Determine the [x, y] coordinate at the center of the cell enclosing the given text.  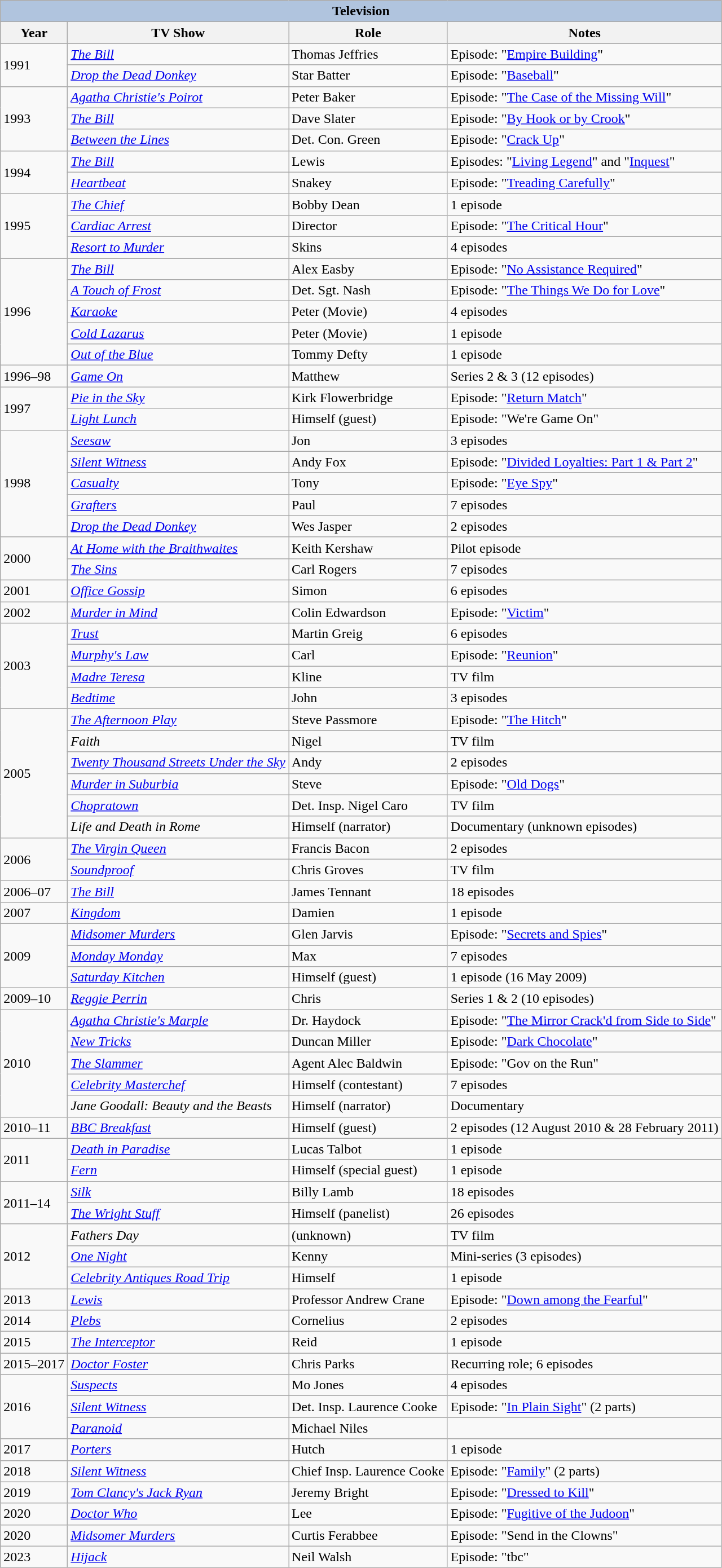
Episode: "The Mirror Crack'd from Side to Side" [584, 1020]
Max [368, 956]
2019 [34, 1492]
Murphy's Law [178, 655]
Simon [368, 591]
2006 [34, 859]
2011 [34, 1160]
Tommy Defty [368, 355]
Role [368, 33]
Martin Greig [368, 634]
Celebrity Masterchef [178, 1085]
A Touch of Frost [178, 290]
Office Gossip [178, 591]
Billy Lamb [368, 1192]
Andy [368, 763]
Det. Insp. Nigel Caro [368, 805]
Carl [368, 655]
Episode: "tbc" [584, 1557]
Pie in the Sky [178, 398]
Professor Andrew Crane [368, 1299]
Episode: "Fugitive of the Judoon" [584, 1514]
Twenty Thousand Streets Under the Sky [178, 763]
Madre Teresa [178, 677]
Francis Bacon [368, 848]
Lee [368, 1514]
Murder in Suburbia [178, 784]
Between the Lines [178, 140]
Episode: "Treading Carefully" [584, 183]
Himself (panelist) [368, 1213]
Episode: "The Things We Do for Love" [584, 290]
1996–98 [34, 376]
2014 [34, 1321]
Skins [368, 247]
Plebs [178, 1321]
Trust [178, 634]
Agatha Christie's Marple [178, 1020]
Game On [178, 376]
2006–07 [34, 891]
Episode: "In Plain Sight" (2 parts) [584, 1407]
Kline [368, 677]
Death in Paradise [178, 1149]
Det. Insp. Laurence Cooke [368, 1407]
Peter Baker [368, 97]
2009 [34, 955]
The Interceptor [178, 1342]
Paranoid [178, 1428]
Documentary [584, 1106]
Series 2 & 3 (12 episodes) [584, 376]
Carl Rogers [368, 569]
1 episode (16 May 2009) [584, 977]
Kirk Flowerbridge [368, 398]
2015–2017 [34, 1364]
New Tricks [178, 1042]
Episode: "No Assistance Required" [584, 269]
Monday Monday [178, 956]
Episode: "Gov on the Run" [584, 1063]
Television [361, 11]
Episode: "Dressed to Kill" [584, 1492]
Hutch [368, 1450]
Episode: "The Hitch" [584, 720]
Series 1 & 2 (10 episodes) [584, 999]
Episode: "Empire Building" [584, 54]
Himself [368, 1278]
Episode: "Secrets and Spies" [584, 934]
Heartbeat [178, 183]
Bedtime [178, 698]
Dave Slater [368, 118]
Thomas Jeffries [368, 54]
2007 [34, 913]
2011–14 [34, 1203]
Director [368, 226]
Cold Lazarus [178, 333]
Soundproof [178, 870]
Paul [368, 505]
Tom Clancy's Jack Ryan [178, 1492]
Himself (special guest) [368, 1170]
James Tennant [368, 891]
Episode: "Reunion" [584, 655]
Curtis Ferabbee [368, 1535]
2000 [34, 558]
1995 [34, 226]
Steve [368, 784]
Agatha Christie's Poirot [178, 97]
Duncan Miller [368, 1042]
Light Lunch [178, 419]
Episode: "Family" (2 parts) [584, 1471]
Cardiac Arrest [178, 226]
2003 [34, 666]
Agent Alec Baldwin [368, 1063]
Grafters [178, 505]
Andy Fox [368, 462]
Keith Kershaw [368, 548]
1993 [34, 118]
Porters [178, 1450]
The Slammer [178, 1063]
Episode: "Old Dogs" [584, 784]
Wes Jasper [368, 526]
Det. Sgt. Nash [368, 290]
Bobby Dean [368, 204]
(unknown) [368, 1235]
1998 [34, 483]
Michael Niles [368, 1428]
Karaoke [178, 312]
Chief Insp. Laurence Cooke [368, 1471]
Episode: "We're Game On" [584, 419]
Episode: "By Hook or by Crook" [584, 118]
Steve Passmore [368, 720]
2023 [34, 1557]
2016 [34, 1407]
2005 [34, 773]
Pilot episode [584, 548]
The Sins [178, 569]
Star Batter [368, 76]
Episode: "Victim" [584, 612]
At Home with the Braithwaites [178, 548]
Silk [178, 1192]
Celebrity Antiques Road Trip [178, 1278]
Mo Jones [368, 1385]
The Wright Stuff [178, 1213]
TV Show [178, 33]
Chris Groves [368, 870]
2010 [34, 1063]
2010–11 [34, 1127]
Episode: "Baseball" [584, 76]
Out of the Blue [178, 355]
Murder in Mind [178, 612]
Saturday Kitchen [178, 977]
Matthew [368, 376]
Notes [584, 33]
2001 [34, 591]
Chopratown [178, 805]
John [368, 698]
Doctor Foster [178, 1364]
1994 [34, 172]
Tony [368, 483]
Casualty [178, 483]
Resort to Murder [178, 247]
The Afternoon Play [178, 720]
Det. Con. Green [368, 140]
The Virgin Queen [178, 848]
Chris [368, 999]
2018 [34, 1471]
Doctor Who [178, 1514]
Glen Jarvis [368, 934]
Cornelius [368, 1321]
Jane Goodall: Beauty and the Beasts [178, 1106]
Jeremy Bright [368, 1492]
Documentary (unknown episodes) [584, 827]
1991 [34, 65]
Kenny [368, 1256]
BBC Breakfast [178, 1127]
Episode: "Send in the Clowns" [584, 1535]
Dr. Haydock [368, 1020]
Reggie Perrin [178, 999]
Seesaw [178, 441]
2009–10 [34, 999]
Year [34, 33]
Recurring role; 6 episodes [584, 1364]
2015 [34, 1342]
Life and Death in Rome [178, 827]
Episode: "Dark Chocolate" [584, 1042]
Alex Easby [368, 269]
Himself (contestant) [368, 1085]
Nigel [368, 741]
Fern [178, 1170]
Episodes: "Living Legend" and "Inquest" [584, 161]
Chris Parks [368, 1364]
Suspects [178, 1385]
Episode: "Divided Loyalties: Part 1 & Part 2" [584, 462]
Faith [178, 741]
Episode: "The Critical Hour" [584, 226]
Hijack [178, 1557]
Episode: "The Case of the Missing Will" [584, 97]
Neil Walsh [368, 1557]
2 episodes (12 August 2010 & 28 February 2011) [584, 1127]
Episode: "Return Match" [584, 398]
Episode: "Eye Spy" [584, 483]
2012 [34, 1256]
Episode: "Down among the Fearful" [584, 1299]
2002 [34, 612]
Fathers Day [178, 1235]
Mini-series (3 episodes) [584, 1256]
Reid [368, 1342]
Episode: "Crack Up" [584, 140]
Damien [368, 913]
1996 [34, 312]
Lucas Talbot [368, 1149]
2017 [34, 1450]
26 episodes [584, 1213]
2013 [34, 1299]
The Chief [178, 204]
1997 [34, 408]
One Night [178, 1256]
Kingdom [178, 913]
Jon [368, 441]
Colin Edwardson [368, 612]
Snakey [368, 183]
